Capture the cell that displays the provided text and extract its [X, Y] central coordinate. 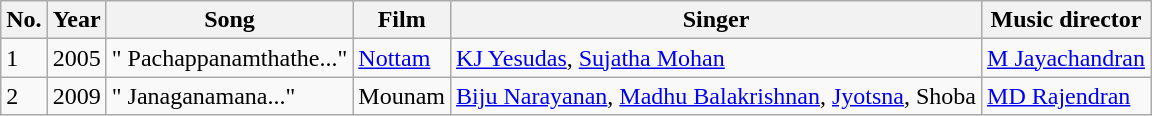
1 [24, 58]
" Janaganamana..." [230, 96]
Music director [1066, 20]
2009 [76, 96]
Film [402, 20]
KJ Yesudas, Sujatha Mohan [716, 58]
Song [230, 20]
Biju Narayanan, Madhu Balakrishnan, Jyotsna, Shoba [716, 96]
MD Rajendran [1066, 96]
2005 [76, 58]
M Jayachandran [1066, 58]
Nottam [402, 58]
" Pachappanamthathe..." [230, 58]
Mounam [402, 96]
No. [24, 20]
Singer [716, 20]
2 [24, 96]
Year [76, 20]
